Identify which cell holds the provided text, then report its [X, Y] central coordinate. 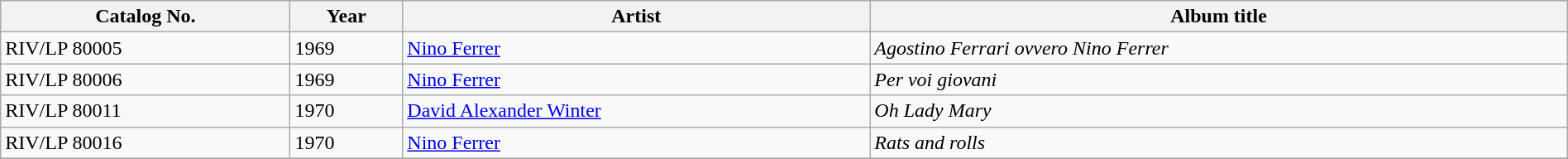
Year [347, 17]
RIV/LP 80006 [146, 79]
RIV/LP 80016 [146, 142]
Rats and rolls [1219, 142]
Artist [637, 17]
Agostino Ferrari ovvero Nino Ferrer [1219, 48]
RIV/LP 80005 [146, 48]
Album title [1219, 17]
Oh Lady Mary [1219, 111]
David Alexander Winter [637, 111]
Per voi giovani [1219, 79]
Catalog No. [146, 17]
RIV/LP 80011 [146, 111]
